Return (x, y) of the center of cell containing provided text 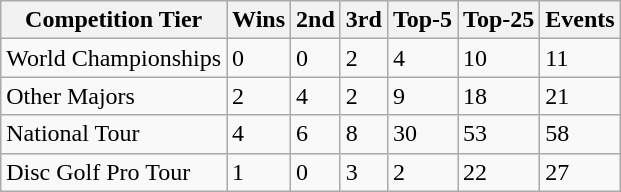
8 (364, 134)
Disc Golf Pro Tour (114, 172)
6 (316, 134)
22 (499, 172)
27 (580, 172)
11 (580, 58)
1 (259, 172)
2nd (316, 20)
Wins (259, 20)
World Championships (114, 58)
58 (580, 134)
18 (499, 96)
Other Majors (114, 96)
53 (499, 134)
National Tour (114, 134)
21 (580, 96)
Top-25 (499, 20)
Events (580, 20)
3rd (364, 20)
Competition Tier (114, 20)
30 (422, 134)
9 (422, 96)
Top-5 (422, 20)
10 (499, 58)
3 (364, 172)
